Scan for the cell matching the given text and deliver its (X, Y) coordinate at center. 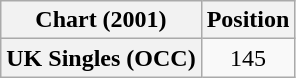
UK Singles (OCC) (101, 58)
Position (248, 20)
145 (248, 58)
Chart (2001) (101, 20)
